Scan for the cell matching the given text and deliver its (x, y) coordinate at center. 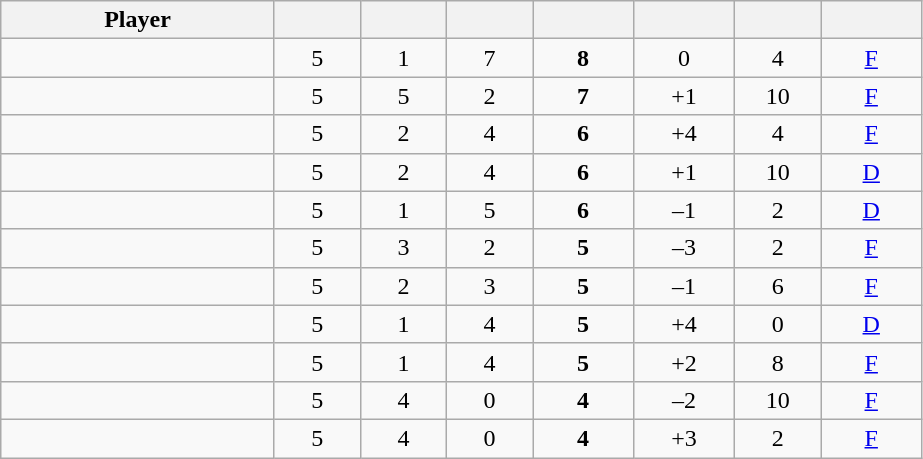
+3 (684, 438)
+2 (684, 362)
–2 (684, 400)
Player (138, 20)
–3 (684, 248)
